Return the (X, Y) coordinate for the center point of the cell that contains the specified text.  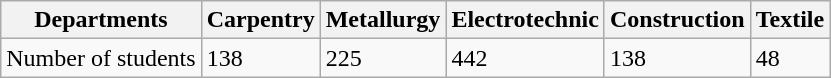
Construction (677, 20)
48 (790, 58)
Metallurgy (383, 20)
Electrotechnic (526, 20)
Carpentry (260, 20)
Textile (790, 20)
Number of students (101, 58)
Departments (101, 20)
225 (383, 58)
442 (526, 58)
